Return the [X, Y] coordinate for the center point of the cell that contains the specified text.  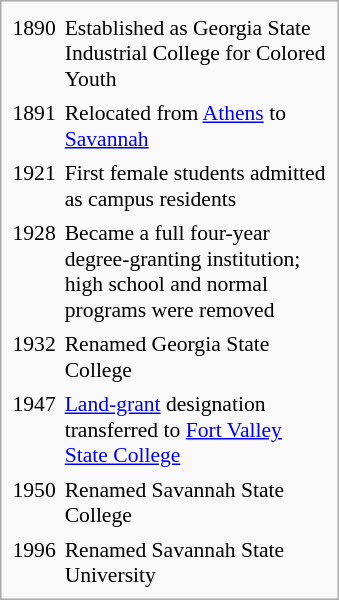
First female students admitted as campus residents [196, 186]
Renamed Savannah State College [196, 502]
1891 [34, 126]
1950 [34, 502]
Renamed Georgia State College [196, 356]
1996 [34, 562]
1928 [34, 271]
1932 [34, 356]
1890 [34, 53]
Renamed Savannah State University [196, 562]
Became a full four-year degree-granting institution; high school and normal programs were removed [196, 271]
1921 [34, 186]
1947 [34, 429]
Land-grant designation transferred to Fort Valley State College [196, 429]
Relocated from Athens to Savannah [196, 126]
Established as Georgia State Industrial College for Colored Youth [196, 53]
